Determine the [X, Y] coordinate at the center of the cell enclosing the given text.  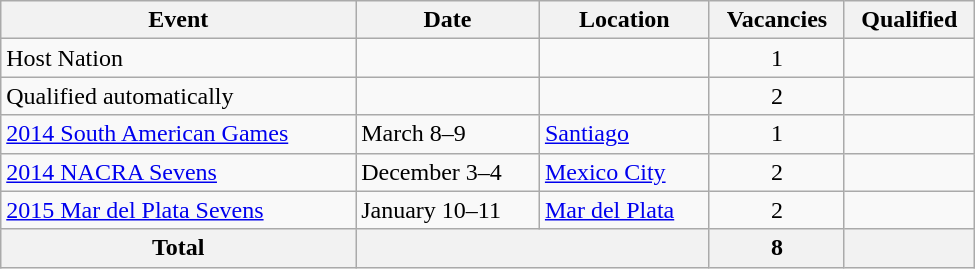
Date [448, 20]
2014 South American Games [178, 134]
2014 NACRA Sevens [178, 172]
Total [178, 248]
Host Nation [178, 58]
Event [178, 20]
March 8–9 [448, 134]
2015 Mar del Plata Sevens [178, 210]
Mexico City [624, 172]
January 10–11 [448, 210]
December 3–4 [448, 172]
Mar del Plata [624, 210]
Vacancies [776, 20]
Qualified automatically [178, 96]
Santiago [624, 134]
Location [624, 20]
Qualified [909, 20]
8 [776, 248]
